For the text-containing cell, return its midpoint in (x, y) coordinate format. 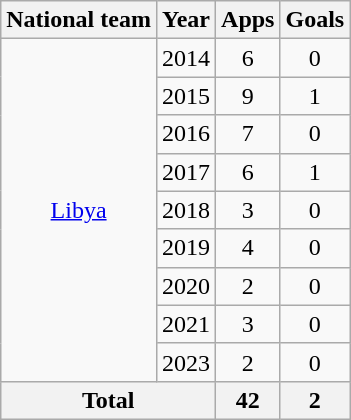
Total (108, 400)
Apps (248, 20)
2020 (186, 286)
2014 (186, 58)
2016 (186, 134)
7 (248, 134)
4 (248, 248)
Goals (315, 20)
42 (248, 400)
2019 (186, 248)
Libya (79, 210)
9 (248, 96)
2018 (186, 210)
Year (186, 20)
2017 (186, 172)
National team (79, 20)
2021 (186, 324)
2023 (186, 362)
2015 (186, 96)
